Find where the given text appears and provide that cell's center as [x, y] coordinate. 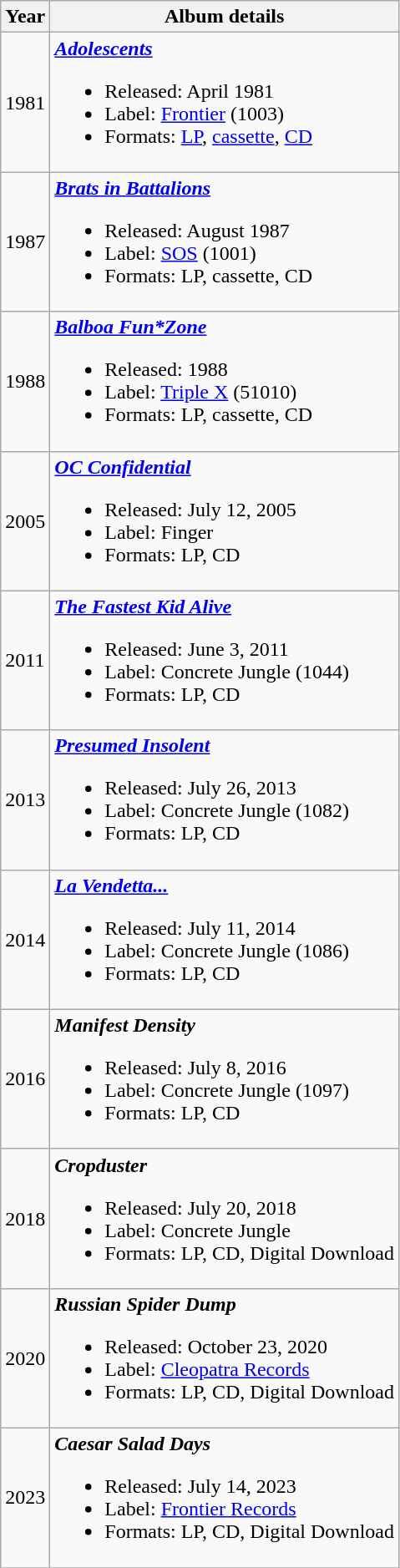
2013 [25, 800]
1987 [25, 242]
Balboa Fun*ZoneReleased: 1988Label: Triple X (51010)Formats: LP, cassette, CD [225, 381]
1988 [25, 381]
CropdusterReleased: July 20, 2018Label: Concrete JungleFormats: LP, CD, Digital Download [225, 1218]
2014 [25, 939]
2005 [25, 521]
2018 [25, 1218]
Brats in BattalionsReleased: August 1987Label: SOS (1001)Formats: LP, cassette, CD [225, 242]
Presumed InsolentReleased: July 26, 2013Label: Concrete Jungle (1082)Formats: LP, CD [225, 800]
Year [25, 17]
The Fastest Kid AliveReleased: June 3, 2011Label: Concrete Jungle (1044)Formats: LP, CD [225, 660]
2023 [25, 1497]
Caesar Salad DaysReleased: July 14, 2023Label: Frontier RecordsFormats: LP, CD, Digital Download [225, 1497]
2020 [25, 1358]
1981 [25, 102]
OC ConfidentialReleased: July 12, 2005Label: FingerFormats: LP, CD [225, 521]
La Vendetta...Released: July 11, 2014Label: Concrete Jungle (1086)Formats: LP, CD [225, 939]
2011 [25, 660]
2016 [25, 1079]
Manifest DensityReleased: July 8, 2016Label: Concrete Jungle (1097)Formats: LP, CD [225, 1079]
AdolescentsReleased: April 1981Label: Frontier (1003)Formats: LP, cassette, CD [225, 102]
Russian Spider DumpReleased: October 23, 2020Label: Cleopatra RecordsFormats: LP, CD, Digital Download [225, 1358]
Album details [225, 17]
